Identify which cell holds the provided text, then report its [x, y] central coordinate. 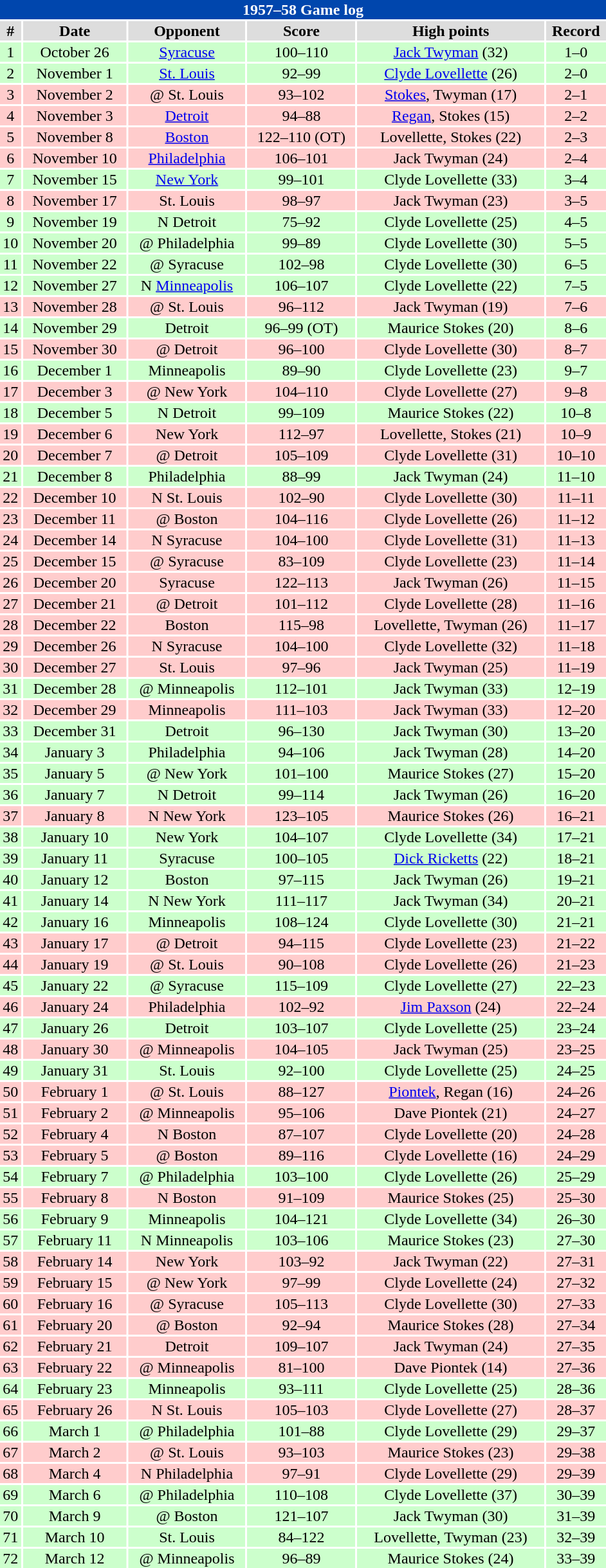
47 [10, 1028]
29 [10, 646]
20–21 [576, 901]
101–112 [301, 604]
25 [10, 561]
50 [10, 1092]
11–18 [576, 646]
March 1 [75, 1431]
10 [10, 243]
January 30 [75, 1049]
Maurice Stokes (26) [451, 816]
Clyde Lovellette (32) [451, 646]
4 [10, 116]
19 [10, 434]
January 19 [75, 964]
62 [10, 1346]
November 17 [75, 201]
5–5 [576, 243]
95–106 [301, 1113]
37 [10, 816]
110–108 [301, 1495]
48 [10, 1049]
97–96 [301, 667]
December 3 [75, 392]
23–25 [576, 1049]
35 [10, 773]
February 15 [75, 1283]
72 [10, 1558]
94–88 [301, 116]
Maurice Stokes (24) [451, 1558]
96–99 (OT) [301, 328]
17 [10, 392]
112–101 [301, 689]
16 [10, 370]
45 [10, 986]
14–20 [576, 752]
February 11 [75, 1240]
29–39 [576, 1473]
75–92 [301, 222]
Stokes, Twyman (17) [451, 95]
100–105 [301, 858]
15–20 [576, 773]
March 9 [75, 1516]
92–94 [301, 1325]
Piontek, Regan (16) [451, 1092]
24–28 [576, 1134]
14 [10, 328]
31–39 [576, 1516]
21–22 [576, 943]
December 11 [75, 519]
38 [10, 837]
Maurice Stokes (27) [451, 773]
60 [10, 1304]
111–103 [301, 710]
105–113 [301, 1304]
104–110 [301, 392]
Maurice Stokes (25) [451, 1198]
February 5 [75, 1155]
49 [10, 1070]
27 [10, 604]
2–3 [576, 137]
December 8 [75, 476]
23–24 [576, 1028]
November 8 [75, 137]
December 29 [75, 710]
11–13 [576, 540]
112–97 [301, 434]
17–21 [576, 837]
98–97 [301, 201]
1–0 [576, 52]
Dick Ricketts (22) [451, 858]
11–10 [576, 476]
40 [10, 879]
28–36 [576, 1389]
26 [10, 582]
11–12 [576, 519]
2 [10, 73]
Clyde Lovellette (33) [451, 179]
53 [10, 1155]
101–88 [301, 1431]
March 4 [75, 1473]
Jack Twyman (19) [451, 307]
11–11 [576, 498]
51 [10, 1113]
10–9 [576, 434]
111–117 [301, 901]
32–39 [576, 1537]
February 22 [75, 1367]
November 3 [75, 116]
October 26 [75, 52]
123–105 [301, 816]
87–107 [301, 1134]
8–6 [576, 328]
24–27 [576, 1113]
9 [10, 222]
12–20 [576, 710]
41 [10, 901]
104–107 [301, 837]
Jack Twyman (23) [451, 201]
89–90 [301, 370]
February 8 [75, 1198]
January 3 [75, 752]
2–2 [576, 116]
27–30 [576, 1240]
High points [451, 31]
11–16 [576, 604]
18 [10, 413]
2–0 [576, 73]
55 [10, 1198]
27–34 [576, 1325]
92–100 [301, 1070]
33 [10, 731]
2–4 [576, 158]
January 7 [75, 795]
10–8 [576, 413]
13 [10, 307]
11–14 [576, 561]
December 7 [75, 455]
January 31 [75, 1070]
9–8 [576, 392]
102–92 [301, 1007]
16–21 [576, 816]
3–4 [576, 179]
68 [10, 1473]
December 21 [75, 604]
7 [10, 179]
63 [10, 1367]
December 27 [75, 667]
4–5 [576, 222]
12 [10, 285]
Lovellette, Twyman (26) [451, 625]
Score [301, 31]
21 [10, 476]
122–110 (OT) [301, 137]
52 [10, 1134]
92–99 [301, 73]
January 16 [75, 922]
Date [75, 31]
February 21 [75, 1346]
36 [10, 795]
57 [10, 1240]
27–32 [576, 1283]
105–103 [301, 1410]
January 11 [75, 858]
11 [10, 264]
November 19 [75, 222]
93–102 [301, 95]
54 [10, 1176]
Clyde Lovellette (22) [451, 285]
101–100 [301, 773]
Jack Twyman (28) [451, 752]
# [10, 31]
December 20 [75, 582]
122–113 [301, 582]
21–21 [576, 922]
6 [10, 158]
8 [10, 201]
December 31 [75, 731]
March 2 [75, 1452]
Jack Twyman (32) [451, 52]
24 [10, 540]
Lovellette, Stokes (21) [451, 434]
Lovellette, Stokes (22) [451, 137]
Jack Twyman (22) [451, 1261]
104–116 [301, 519]
109–107 [301, 1346]
6–5 [576, 264]
65 [10, 1410]
February 16 [75, 1304]
64 [10, 1389]
66 [10, 1431]
Clyde Lovellette (28) [451, 604]
83–109 [301, 561]
70 [10, 1516]
24–26 [576, 1092]
96–112 [301, 307]
11–15 [576, 582]
103–107 [301, 1028]
16–20 [576, 795]
103–100 [301, 1176]
56 [10, 1219]
December 5 [75, 413]
1957–58 Game log [303, 10]
96–89 [301, 1558]
13–20 [576, 731]
January 8 [75, 816]
February 9 [75, 1219]
November 29 [75, 328]
February 26 [75, 1410]
32 [10, 710]
7–6 [576, 307]
97–99 [301, 1283]
February 4 [75, 1134]
February 14 [75, 1261]
69 [10, 1495]
November 28 [75, 307]
33–39 [576, 1558]
71 [10, 1537]
96–130 [301, 731]
27–36 [576, 1367]
November 22 [75, 264]
22 [10, 498]
March 6 [75, 1495]
December 10 [75, 498]
15 [10, 349]
89–116 [301, 1155]
November 2 [75, 95]
February 20 [75, 1325]
39 [10, 858]
March 12 [75, 1558]
December 26 [75, 646]
115–109 [301, 986]
88–99 [301, 476]
21–23 [576, 964]
22–24 [576, 1007]
Record [576, 31]
28–37 [576, 1410]
115–98 [301, 625]
Opponent [187, 31]
Clyde Lovellette (20) [451, 1134]
N Philadelphia [187, 1473]
2–1 [576, 95]
10–10 [576, 455]
Maurice Stokes (22) [451, 413]
January 24 [75, 1007]
December 14 [75, 540]
100–110 [301, 52]
11–19 [576, 667]
9–7 [576, 370]
84–122 [301, 1537]
December 1 [75, 370]
27–35 [576, 1346]
103–106 [301, 1240]
January 5 [75, 773]
Maurice Stokes (20) [451, 328]
20 [10, 455]
104–121 [301, 1219]
67 [10, 1452]
97–115 [301, 879]
Clyde Lovellette (24) [451, 1283]
March 10 [75, 1537]
104–105 [301, 1049]
25–30 [576, 1198]
Jim Paxson (24) [451, 1007]
Clyde Lovellette (37) [451, 1495]
23 [10, 519]
61 [10, 1325]
30–39 [576, 1495]
26–30 [576, 1219]
12–19 [576, 689]
February 2 [75, 1113]
November 30 [75, 349]
103–92 [301, 1261]
Dave Piontek (21) [451, 1113]
24–25 [576, 1070]
December 22 [75, 625]
3–5 [576, 201]
24–29 [576, 1155]
42 [10, 922]
Lovellette, Twyman (23) [451, 1537]
December 6 [75, 434]
30 [10, 667]
18–21 [576, 858]
94–115 [301, 943]
88–127 [301, 1092]
19–21 [576, 879]
December 28 [75, 689]
November 10 [75, 158]
January 22 [75, 986]
106–101 [301, 158]
27–33 [576, 1304]
February 1 [75, 1092]
January 12 [75, 879]
November 15 [75, 179]
7–5 [576, 285]
11–17 [576, 625]
91–109 [301, 1198]
February 23 [75, 1389]
Dave Piontek (14) [451, 1367]
22–23 [576, 986]
Clyde Lovellette (16) [451, 1155]
59 [10, 1283]
January 10 [75, 837]
106–107 [301, 285]
November 1 [75, 73]
94–106 [301, 752]
34 [10, 752]
99–101 [301, 179]
99–89 [301, 243]
1 [10, 52]
44 [10, 964]
58 [10, 1261]
43 [10, 943]
46 [10, 1007]
81–100 [301, 1367]
Regan, Stokes (15) [451, 116]
February 7 [75, 1176]
3 [10, 95]
January 17 [75, 943]
99–114 [301, 795]
27–31 [576, 1261]
January 26 [75, 1028]
93–103 [301, 1452]
November 20 [75, 243]
25–29 [576, 1176]
96–100 [301, 349]
8–7 [576, 349]
99–109 [301, 413]
108–124 [301, 922]
121–107 [301, 1516]
102–98 [301, 264]
Jack Twyman (34) [451, 901]
31 [10, 689]
November 27 [75, 285]
105–109 [301, 455]
28 [10, 625]
29–38 [576, 1452]
102–90 [301, 498]
97–91 [301, 1473]
Maurice Stokes (28) [451, 1325]
5 [10, 137]
January 14 [75, 901]
90–108 [301, 964]
29–37 [576, 1431]
93–111 [301, 1389]
December 15 [75, 561]
